Output the [x, y] coordinate of the center of the cell containing the given text.  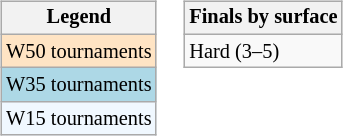
Finals by surface [263, 18]
W15 tournaments [78, 119]
W35 tournaments [78, 85]
Legend [78, 18]
W50 tournaments [78, 51]
Hard (3–5) [263, 51]
